Locate the cell with the specified text and output its (X, Y) center coordinate. 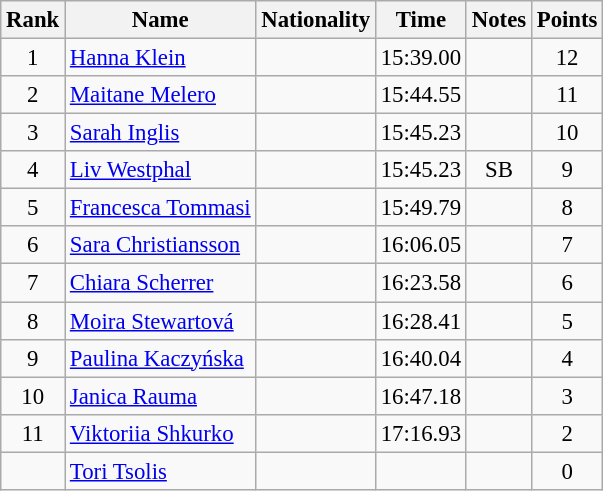
SB (498, 170)
Janica Rauma (160, 396)
12 (566, 58)
Points (566, 20)
1 (33, 58)
15:49.79 (420, 208)
Time (420, 20)
Nationality (316, 20)
16:40.04 (420, 358)
17:16.93 (420, 433)
Rank (33, 20)
Maitane Melero (160, 95)
Moira Stewartová (160, 321)
Sarah Inglis (160, 133)
Tori Tsolis (160, 471)
Liv Westphal (160, 170)
Notes (498, 20)
16:06.05 (420, 245)
Sara Christiansson (160, 245)
0 (566, 471)
Francesca Tommasi (160, 208)
15:44.55 (420, 95)
Chiara Scherrer (160, 283)
15:39.00 (420, 58)
Paulina Kaczyńska (160, 358)
16:23.58 (420, 283)
Name (160, 20)
16:28.41 (420, 321)
Viktoriia Shkurko (160, 433)
16:47.18 (420, 396)
Hanna Klein (160, 58)
